Find where the given text appears and provide that cell's center as [x, y] coordinate. 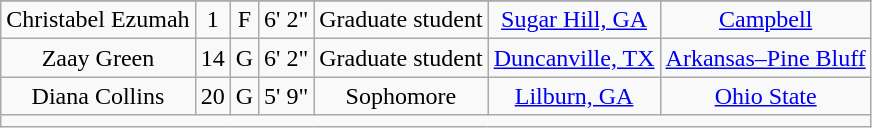
1 [212, 20]
Arkansas–Pine Bluff [766, 58]
14 [212, 58]
Lilburn, GA [574, 96]
5' 9" [286, 96]
Zaay Green [98, 58]
Ohio State [766, 96]
Diana Collins [98, 96]
F [244, 20]
Campbell [766, 20]
Christabel Ezumah [98, 20]
20 [212, 96]
Sophomore [401, 96]
Duncanville, TX [574, 58]
Sugar Hill, GA [574, 20]
